Search for the cell housing the specified text and yield its (x, y) center coordinate. 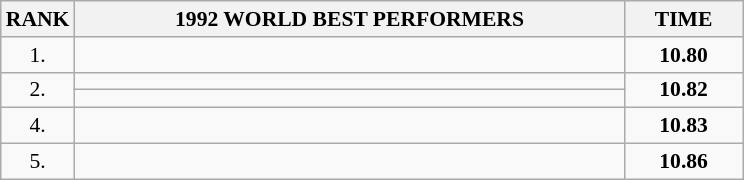
RANK (38, 19)
5. (38, 162)
4. (38, 126)
10.82 (684, 90)
2. (38, 90)
1. (38, 55)
10.83 (684, 126)
10.80 (684, 55)
10.86 (684, 162)
TIME (684, 19)
1992 WORLD BEST PERFORMERS (349, 19)
